Extract the [X, Y] coordinate from the center of the cell holding the provided text.  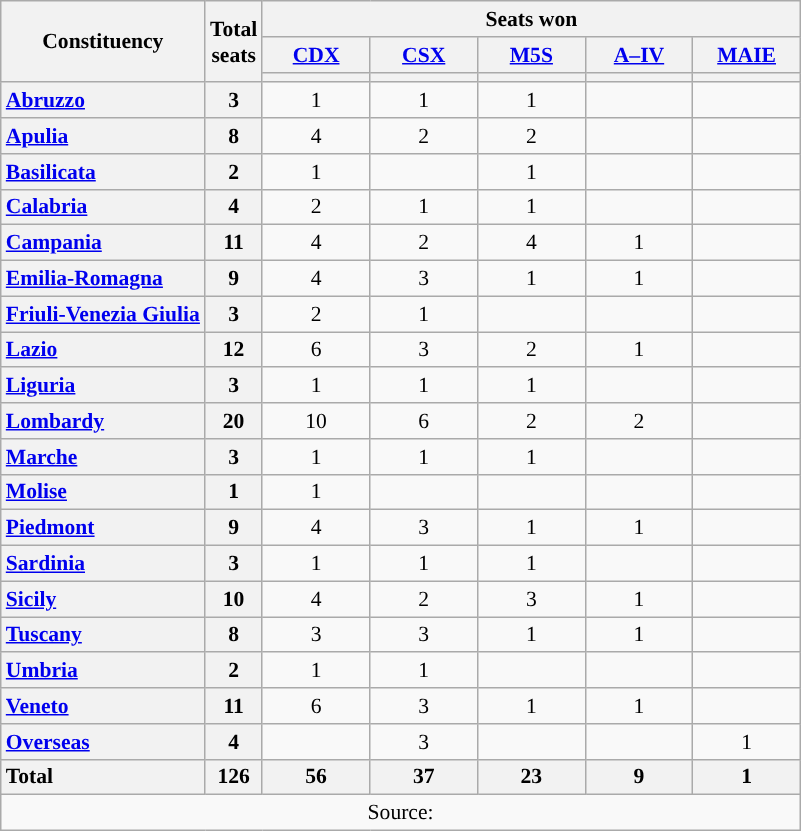
Friuli-Venezia Giulia [103, 314]
Piedmont [103, 528]
M5S [532, 55]
Total [103, 777]
126 [234, 777]
Source: [401, 813]
37 [424, 777]
Umbria [103, 671]
20 [234, 421]
CDX [316, 55]
Basilicata [103, 172]
Campania [103, 243]
Veneto [103, 706]
A–IV [639, 55]
Constituency [103, 42]
Seats won [531, 19]
Emilia-Romagna [103, 279]
Lazio [103, 350]
MAIE [747, 55]
Abruzzo [103, 101]
Sardinia [103, 564]
Sicily [103, 599]
12 [234, 350]
Overseas [103, 742]
Totalseats [234, 42]
Apulia [103, 136]
Marche [103, 457]
CSX [424, 55]
23 [532, 777]
Calabria [103, 207]
56 [316, 777]
Lombardy [103, 421]
Liguria [103, 386]
Tuscany [103, 635]
Molise [103, 492]
